Detect which cell encompasses the target text, then output its (x, y) center coordinate. 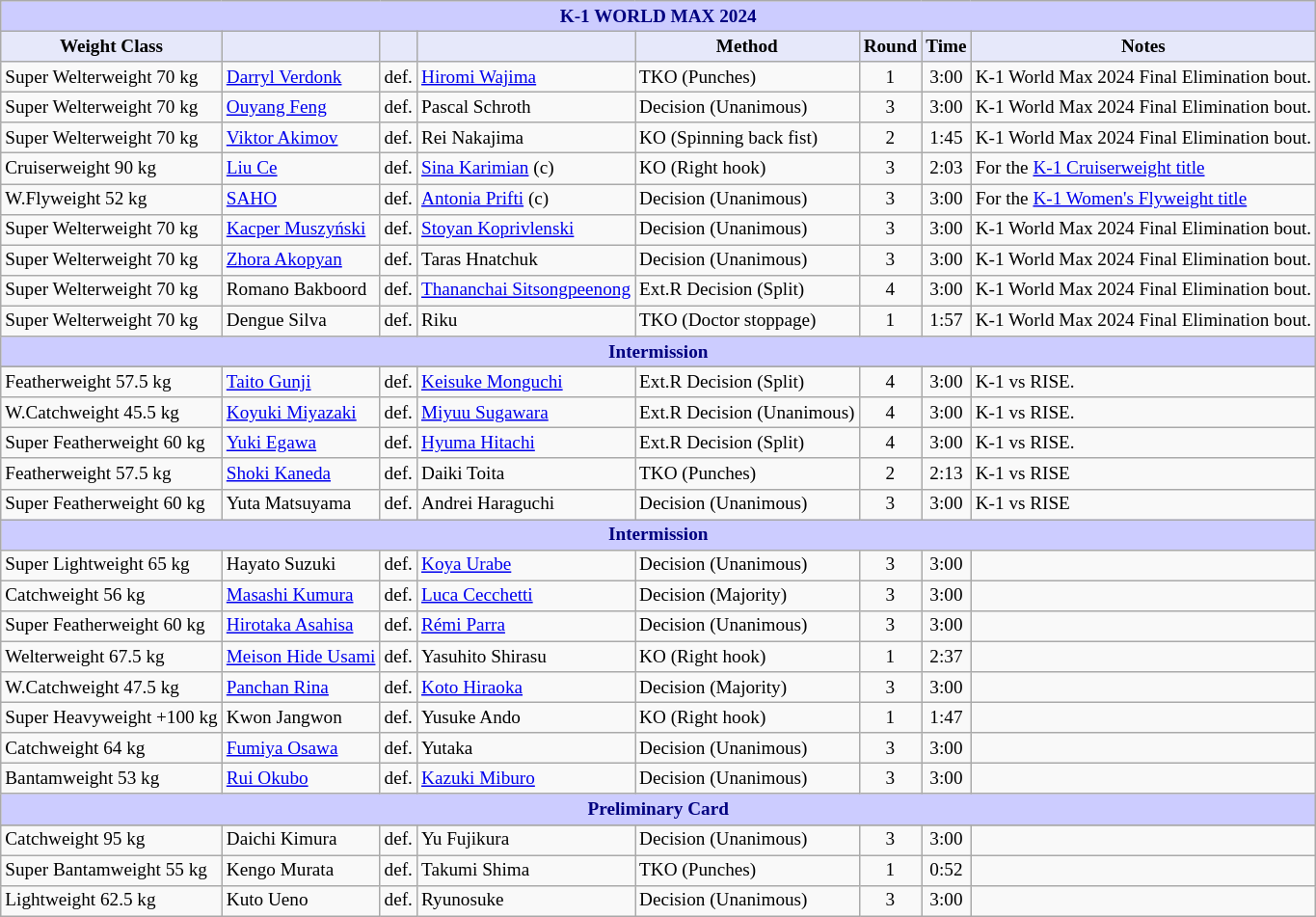
Catchweight 95 kg (112, 840)
Bantamweight 53 kg (112, 779)
For the K-1 Cruiserweight title (1143, 169)
Method (748, 46)
Yu Fujikura (525, 840)
Hirotaka Asahisa (301, 626)
Welterweight 67.5 kg (112, 657)
Rui Okubo (301, 779)
Koyuki Miyazaki (301, 413)
Weight Class (112, 46)
Kengo Murata (301, 870)
Ryunosuke (525, 901)
2:13 (947, 473)
Sina Karimian (c) (525, 169)
Koya Urabe (525, 565)
Super Heavyweight +100 kg (112, 717)
Riku (525, 321)
Takumi Shima (525, 870)
Daichi Kimura (301, 840)
W.Flyweight 52 kg (112, 199)
Notes (1143, 46)
Catchweight 64 kg (112, 748)
W.Catchweight 45.5 kg (112, 413)
Keisuke Monguchi (525, 382)
Rei Nakajima (525, 138)
Time (947, 46)
Taito Gunji (301, 382)
Preliminary Card (658, 809)
Antonia Prifti (c) (525, 199)
Rémi Parra (525, 626)
Panchan Rina (301, 688)
TKO (Doctor stoppage) (748, 321)
Kazuki Miburo (525, 779)
For the K-1 Women's Flyweight title (1143, 199)
Lightweight 62.5 kg (112, 901)
Round (891, 46)
Stoyan Koprivlenski (525, 229)
1:47 (947, 717)
Thananchai Sitsongpeenong (525, 290)
Super Bantamweight 55 kg (112, 870)
Darryl Verdonk (301, 77)
Koto Hiraoka (525, 688)
Ext.R Decision (Unanimous) (748, 413)
Andrei Haraguchi (525, 504)
Kuto Ueno (301, 901)
Viktor Akimov (301, 138)
0:52 (947, 870)
Yutaka (525, 748)
Yusuke Ando (525, 717)
1:57 (947, 321)
Meison Hide Usami (301, 657)
Pascal Schroth (525, 107)
2:37 (947, 657)
Masashi Kumura (301, 596)
Yuta Matsuyama (301, 504)
Shoki Kaneda (301, 473)
Hayato Suzuki (301, 565)
Hiromi Wajima (525, 77)
Zhora Akopyan (301, 260)
Super Lightweight 65 kg (112, 565)
Dengue Silva (301, 321)
Catchweight 56 kg (112, 596)
SAHO (301, 199)
KO (Spinning back fist) (748, 138)
Hyuma Hitachi (525, 444)
2:03 (947, 169)
Luca Cecchetti (525, 596)
W.Catchweight 47.5 kg (112, 688)
Cruiserweight 90 kg (112, 169)
Kwon Jangwon (301, 717)
Taras Hnatchuk (525, 260)
Daiki Toita (525, 473)
Liu Ce (301, 169)
K-1 WORLD MAX 2024 (658, 16)
Romano Bakboord (301, 290)
Miyuu Sugawara (525, 413)
1:45 (947, 138)
Kacper Muszyński (301, 229)
Yuki Egawa (301, 444)
Fumiya Osawa (301, 748)
Ouyang Feng (301, 107)
Yasuhito Shirasu (525, 657)
